Scan for the cell matching the given text and deliver its [X, Y] coordinate at center. 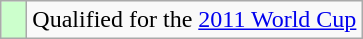
Qualified for the 2011 World Cup [194, 20]
